Identify which cell holds the provided text, then report its [x, y] central coordinate. 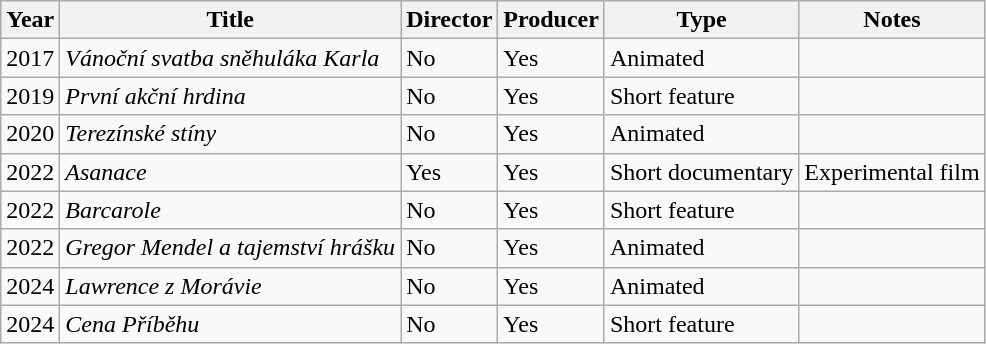
Asanace [230, 172]
Notes [892, 20]
Cena Příběhu [230, 324]
Barcarole [230, 210]
Gregor Mendel a tajemství hrášku [230, 248]
Year [30, 20]
Terezínské stíny [230, 134]
Vánoční svatba sněhuláka Karla [230, 58]
Director [450, 20]
Lawrence z Morávie [230, 286]
První akční hrdina [230, 96]
2019 [30, 96]
Short documentary [701, 172]
2017 [30, 58]
Type [701, 20]
Producer [552, 20]
2020 [30, 134]
Title [230, 20]
Experimental film [892, 172]
